Search for the cell housing the specified text and yield its [x, y] center coordinate. 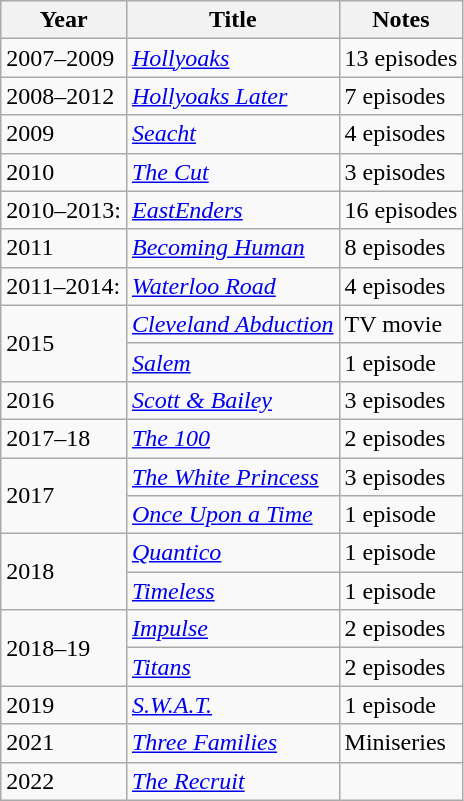
Seacht [232, 134]
The Recruit [232, 781]
2010 [64, 172]
Miniseries [401, 743]
Timeless [232, 591]
The 100 [232, 438]
2022 [64, 781]
TV movie [401, 324]
Titans [232, 667]
The White Princess [232, 477]
Cleveland Abduction [232, 324]
13 episodes [401, 58]
2018 [64, 572]
2016 [64, 400]
2010–2013: [64, 210]
Notes [401, 20]
2017–18 [64, 438]
S.W.A.T. [232, 705]
Quantico [232, 553]
2009 [64, 134]
8 episodes [401, 248]
16 episodes [401, 210]
2018–19 [64, 648]
Becoming Human [232, 248]
2021 [64, 743]
Once Upon a Time [232, 515]
Salem [232, 362]
Impulse [232, 629]
2015 [64, 343]
Hollyoaks [232, 58]
2019 [64, 705]
The Cut [232, 172]
2008–2012 [64, 96]
Waterloo Road [232, 286]
Title [232, 20]
2011 [64, 248]
2007–2009 [64, 58]
EastEnders [232, 210]
7 episodes [401, 96]
Scott & Bailey [232, 400]
2017 [64, 496]
Hollyoaks Later [232, 96]
2011–2014: [64, 286]
Three Families [232, 743]
Year [64, 20]
